Search for the cell housing the specified text and yield its (x, y) center coordinate. 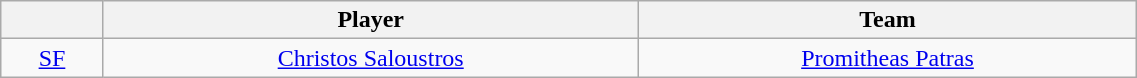
Christos Saloustros (370, 58)
Team (888, 20)
Promitheas Patras (888, 58)
Player (370, 20)
SF (52, 58)
